Pinpoint the cell where the given text exists, returning its [x, y] midpoint coordinate. 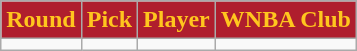
Player [177, 20]
Round [41, 20]
Pick [109, 20]
WNBA Club [286, 20]
